Return the (x, y) coordinate for the center point of the cell that contains the specified text.  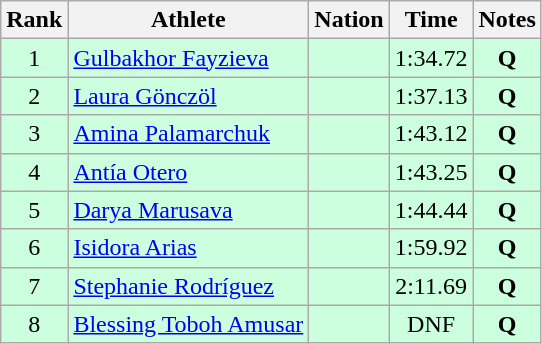
1:44.44 (431, 210)
Antía Otero (188, 172)
Rank (34, 20)
Notes (507, 20)
Stephanie Rodríguez (188, 286)
1:37.13 (431, 96)
Time (431, 20)
Nation (349, 20)
1:43.25 (431, 172)
6 (34, 248)
1:59.92 (431, 248)
8 (34, 324)
1:43.12 (431, 134)
Isidora Arias (188, 248)
2:11.69 (431, 286)
Laura Gönczöl (188, 96)
Gulbakhor Fayzieva (188, 58)
1:34.72 (431, 58)
4 (34, 172)
2 (34, 96)
5 (34, 210)
7 (34, 286)
Athlete (188, 20)
Darya Marusava (188, 210)
DNF (431, 324)
1 (34, 58)
Amina Palamarchuk (188, 134)
3 (34, 134)
Blessing Toboh Amusar (188, 324)
